Find where the given text appears and provide that cell's center as [x, y] coordinate. 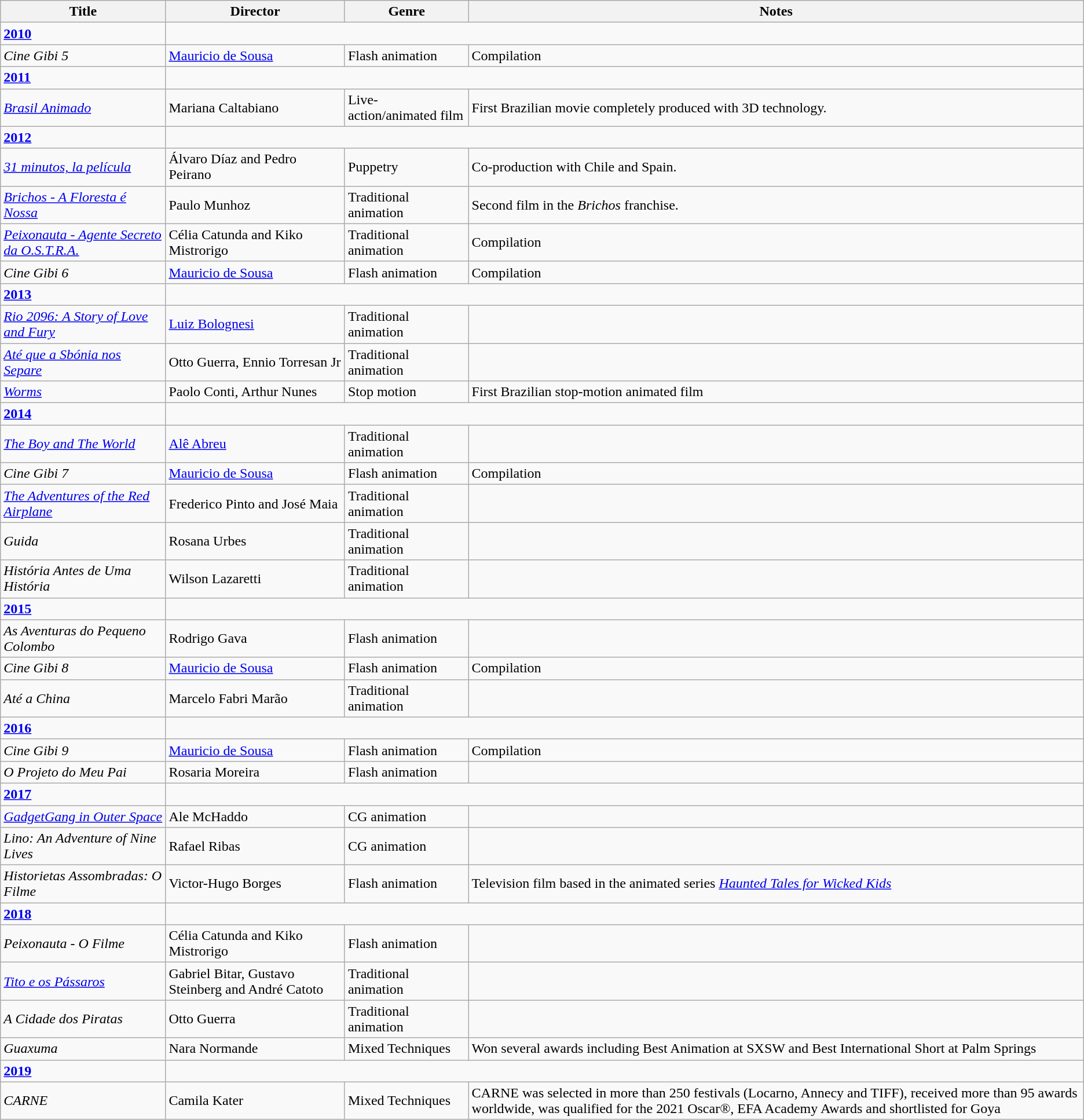
Cine Gibi 7 [83, 474]
2010 [83, 34]
First Brazilian stop-motion animated film [776, 392]
Guaxuma [83, 1049]
Genre [407, 12]
Lino: An Adventure of Nine Lives [83, 847]
Luiz Bolognesi [255, 324]
Camila Kater [255, 1100]
2019 [83, 1071]
Otto Guerra [255, 1019]
Brasil Animado [83, 108]
CARNE [83, 1100]
Rosaria Moreira [255, 772]
Director [255, 12]
Peixonauta - Agente Secreto da O.S.T.R.A. [83, 242]
Gabriel Bitar, Gustavo Steinberg and André Catoto [255, 981]
Stop motion [407, 392]
Brichos - A Floresta é Nossa [83, 205]
Peixonauta - O Filme [83, 944]
GadgetGang in Outer Space [83, 816]
2017 [83, 794]
O Projeto do Meu Pai [83, 772]
Ale McHaddo [255, 816]
The Boy and The World [83, 444]
Worms [83, 392]
Alê Abreu [255, 444]
Live-action/animated film [407, 108]
Rafael Ribas [255, 847]
Paulo Munhoz [255, 205]
31 minutos, la película [83, 167]
The Adventures of the Red Airplane [83, 504]
Frederico Pinto and José Maia [255, 504]
First Brazilian movie completely produced with 3D technology. [776, 108]
Nara Normande [255, 1049]
Cine Gibi 9 [83, 750]
2014 [83, 414]
Até a China [83, 698]
Cine Gibi 6 [83, 272]
Rosana Urbes [255, 541]
Álvaro Díaz and Pedro Peirano [255, 167]
Notes [776, 12]
2012 [83, 137]
Otto Guerra, Ennio Torresan Jr [255, 361]
Television film based in the animated series Haunted Tales for Wicked Kids [776, 884]
As Aventuras do Pequeno Colombo [83, 638]
Puppetry [407, 167]
Tito e os Pássaros [83, 981]
Won several awards including Best Animation at SXSW and Best International Short at Palm Springs [776, 1049]
Até que a Sbónia nos Separe [83, 361]
2018 [83, 914]
2013 [83, 294]
Title [83, 12]
Second film in the Brichos franchise. [776, 205]
2016 [83, 728]
Cine Gibi 5 [83, 56]
A Cidade dos Piratas [83, 1019]
Cine Gibi 8 [83, 668]
2015 [83, 609]
História Antes de Uma História [83, 579]
2011 [83, 78]
Paolo Conti, Arthur Nunes [255, 392]
Victor-Hugo Borges [255, 884]
Marcelo Fabri Marão [255, 698]
Historietas Assombradas: O Filme [83, 884]
Rodrigo Gava [255, 638]
Rio 2096: A Story of Love and Fury [83, 324]
Guida [83, 541]
Mariana Caltabiano [255, 108]
Wilson Lazaretti [255, 579]
Co-production with Chile and Spain. [776, 167]
